For the text-containing cell, return its midpoint in [x, y] coordinate format. 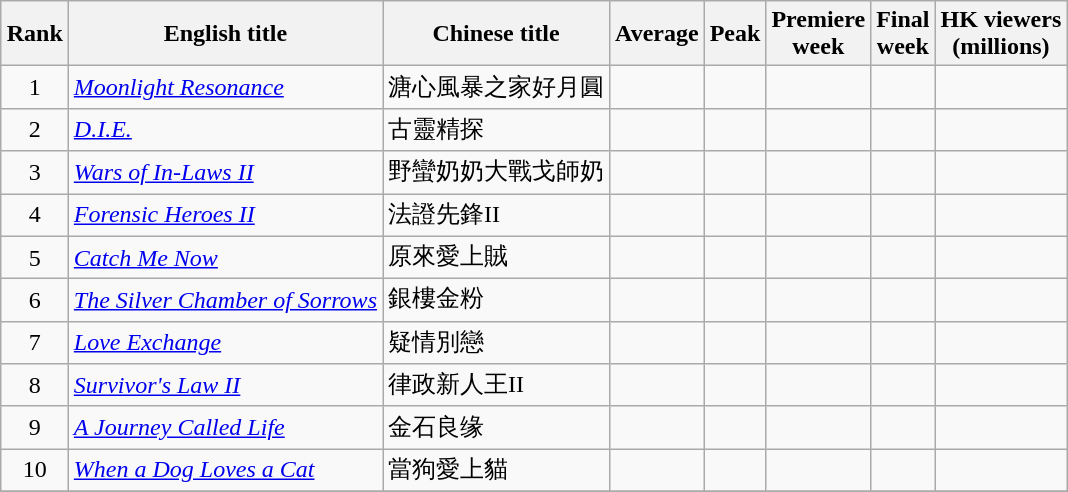
4 [34, 216]
當狗愛上貓 [496, 470]
A Journey Called Life [225, 428]
Peak [735, 34]
2 [34, 130]
1 [34, 88]
6 [34, 300]
Catch Me Now [225, 258]
Average [658, 34]
疑情別戀 [496, 342]
原來愛上賊 [496, 258]
野蠻奶奶大戰戈師奶 [496, 172]
Wars of In-Laws II [225, 172]
HK viewers(millions) [1001, 34]
8 [34, 386]
古靈精探 [496, 130]
D.I.E. [225, 130]
The Silver Chamber of Sorrows [225, 300]
Premiereweek [818, 34]
Chinese title [496, 34]
10 [34, 470]
Finalweek [903, 34]
律政新人王II [496, 386]
銀樓金粉 [496, 300]
Love Exchange [225, 342]
法證先鋒II [496, 216]
7 [34, 342]
When a Dog Loves a Cat [225, 470]
Moonlight Resonance [225, 88]
9 [34, 428]
溏心風暴之家好月圓 [496, 88]
金石良缘 [496, 428]
Forensic Heroes II [225, 216]
Rank [34, 34]
English title [225, 34]
Survivor's Law II [225, 386]
5 [34, 258]
3 [34, 172]
